Find where the given text appears and provide that cell's center as [X, Y] coordinate. 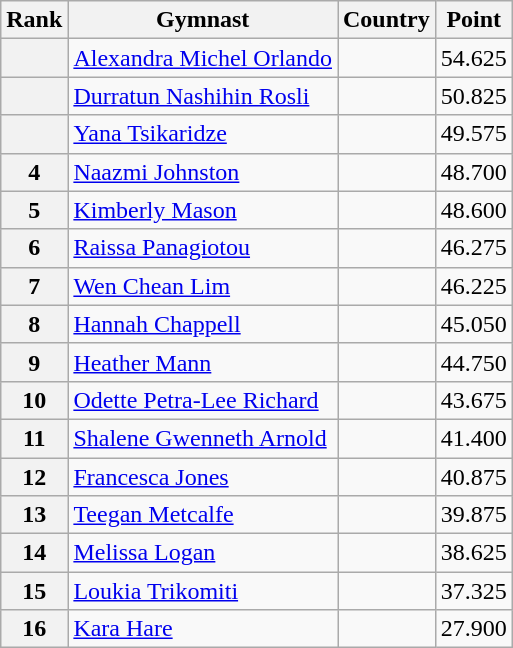
Country [387, 20]
15 [34, 591]
16 [34, 629]
41.400 [474, 438]
54.625 [474, 58]
45.050 [474, 324]
48.700 [474, 172]
13 [34, 515]
8 [34, 324]
Rank [34, 20]
Durratun Nashihin Rosli [203, 96]
Raissa Panagiotou [203, 248]
43.675 [474, 400]
46.275 [474, 248]
Alexandra Michel Orlando [203, 58]
39.875 [474, 515]
37.325 [474, 591]
46.225 [474, 286]
Loukia Trikomiti [203, 591]
4 [34, 172]
9 [34, 362]
Naazmi Johnston [203, 172]
Teegan Metcalfe [203, 515]
Melissa Logan [203, 553]
14 [34, 553]
10 [34, 400]
50.825 [474, 96]
Kimberly Mason [203, 210]
Odette Petra-Lee Richard [203, 400]
6 [34, 248]
40.875 [474, 477]
Yana Tsikaridze [203, 134]
49.575 [474, 134]
11 [34, 438]
44.750 [474, 362]
Kara Hare [203, 629]
Shalene Gwenneth Arnold [203, 438]
Point [474, 20]
Francesca Jones [203, 477]
5 [34, 210]
7 [34, 286]
Heather Mann [203, 362]
Gymnast [203, 20]
Hannah Chappell [203, 324]
27.900 [474, 629]
48.600 [474, 210]
38.625 [474, 553]
Wen Chean Lim [203, 286]
12 [34, 477]
